Capture the cell that displays the provided text and extract its [x, y] central coordinate. 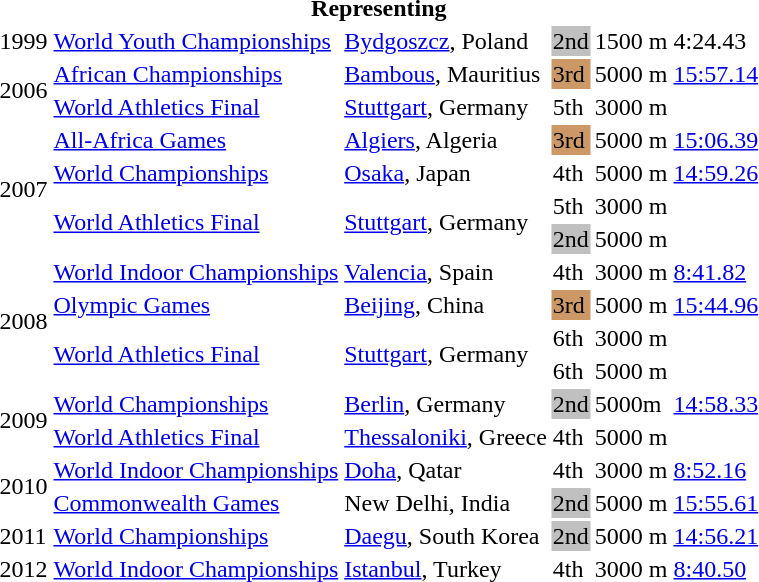
Daegu, South Korea [446, 536]
New Delhi, India [446, 503]
Olympic Games [196, 305]
Thessaloniki, Greece [446, 437]
African Championships [196, 74]
Beijing, China [446, 305]
Osaka, Japan [446, 173]
1500 m [631, 41]
Valencia, Spain [446, 272]
Commonwealth Games [196, 503]
Bambous, Mauritius [446, 74]
Algiers, Algeria [446, 140]
5000m [631, 404]
Berlin, Germany [446, 404]
Doha, Qatar [446, 470]
All-Africa Games [196, 140]
Bydgoszcz, Poland [446, 41]
World Youth Championships [196, 41]
